Determine the (x, y) coordinate at the center of the cell enclosing the given text.  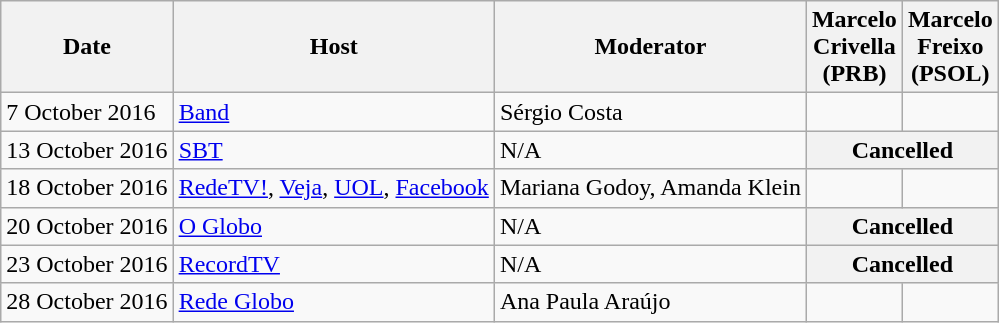
SBT (334, 150)
Band (334, 112)
RecordTV (334, 264)
Moderator (650, 47)
Mariana Godoy, Amanda Klein (650, 188)
Marcelo Crivella (PRB) (854, 47)
18 October 2016 (87, 188)
Marcelo Freixo (PSOL) (950, 47)
28 October 2016 (87, 302)
Rede Globo (334, 302)
O Globo (334, 226)
Date (87, 47)
13 October 2016 (87, 150)
7 October 2016 (87, 112)
23 October 2016 (87, 264)
RedeTV!, Veja, UOL, Facebook (334, 188)
Ana Paula Araújo (650, 302)
20 October 2016 (87, 226)
Host (334, 47)
Sérgio Costa (650, 112)
